Identify which cell holds the provided text, then report its [x, y] central coordinate. 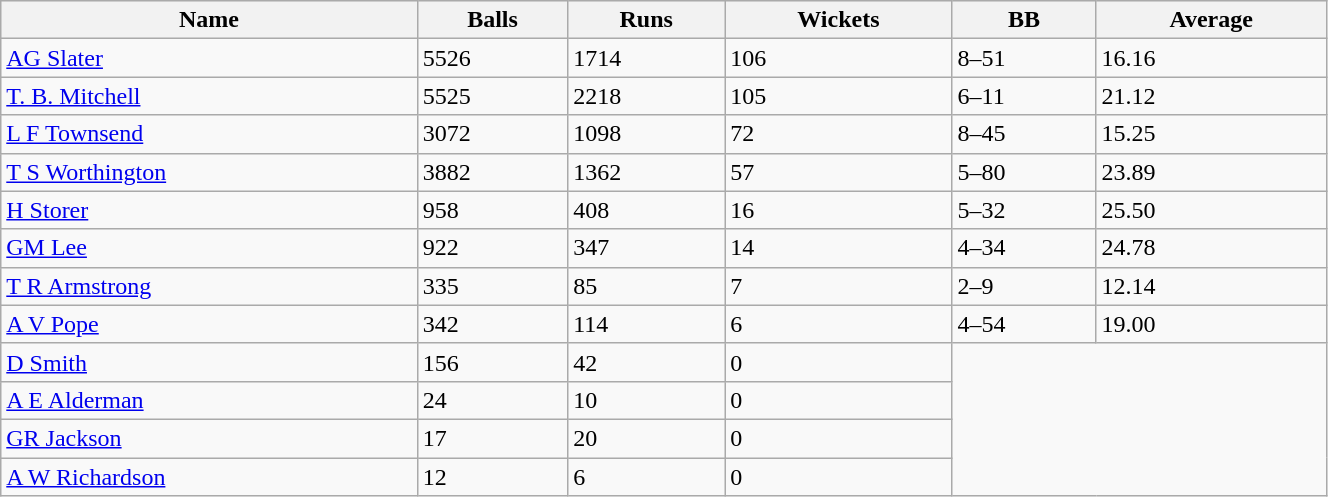
6–11 [1024, 96]
AG Slater [210, 58]
335 [492, 286]
408 [646, 210]
5–32 [1024, 210]
L F Townsend [210, 134]
5525 [492, 96]
Balls [492, 20]
42 [646, 362]
19.00 [1212, 324]
16 [838, 210]
8–45 [1024, 134]
347 [646, 248]
3072 [492, 134]
T R Armstrong [210, 286]
Average [1212, 20]
7 [838, 286]
114 [646, 324]
24 [492, 400]
156 [492, 362]
H Storer [210, 210]
Runs [646, 20]
21.12 [1212, 96]
2–9 [1024, 286]
106 [838, 58]
5526 [492, 58]
15.25 [1212, 134]
23.89 [1212, 172]
958 [492, 210]
T S Worthington [210, 172]
D Smith [210, 362]
A V Pope [210, 324]
12 [492, 477]
4–34 [1024, 248]
16.16 [1212, 58]
85 [646, 286]
12.14 [1212, 286]
342 [492, 324]
24.78 [1212, 248]
922 [492, 248]
72 [838, 134]
T. B. Mitchell [210, 96]
BB [1024, 20]
5–80 [1024, 172]
GM Lee [210, 248]
3882 [492, 172]
1098 [646, 134]
1362 [646, 172]
A E Alderman [210, 400]
GR Jackson [210, 438]
20 [646, 438]
14 [838, 248]
4–54 [1024, 324]
Name [210, 20]
17 [492, 438]
Wickets [838, 20]
A W Richardson [210, 477]
25.50 [1212, 210]
10 [646, 400]
57 [838, 172]
8–51 [1024, 58]
2218 [646, 96]
1714 [646, 58]
105 [838, 96]
